Search for the cell housing the specified text and yield its (X, Y) center coordinate. 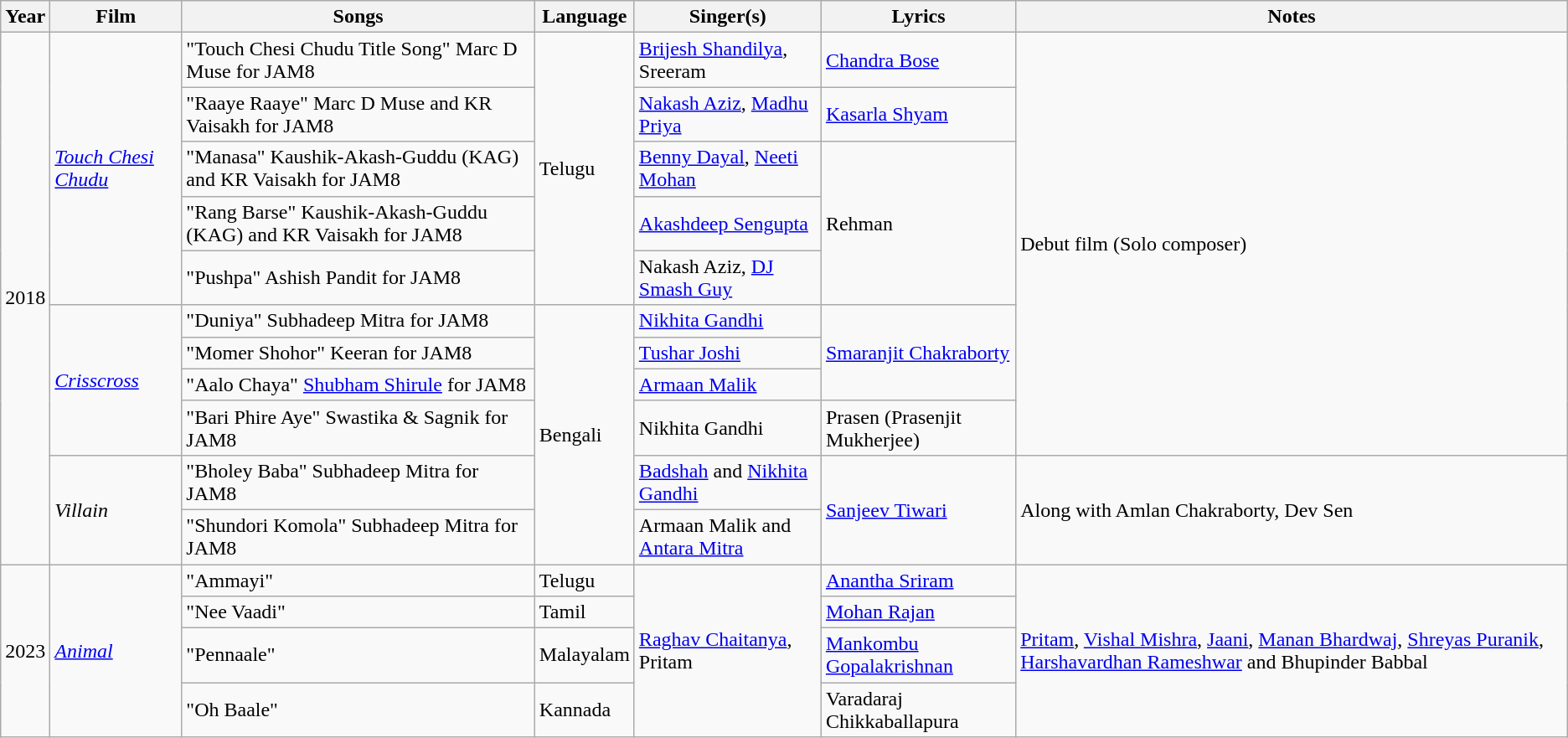
2018 (25, 298)
"Oh Baale" (358, 710)
"Nee Vaadi" (358, 612)
"Aalo Chaya" Shubham Shirule for JAM8 (358, 384)
Raghav Chaitanya, Pritam (727, 651)
Badshah and Nikhita Gandhi (727, 483)
Debut film (Solo composer) (1292, 245)
"Manasa" Kaushik-Akash-Guddu (KAG) and KR Vaisakh for JAM8 (358, 169)
Pritam, Vishal Mishra, Jaani, Manan Bhardwaj, Shreyas Puranik, Harshavardhan Rameshwar and Bhupinder Babbal (1292, 651)
Benny Dayal, Neeti Mohan (727, 169)
Tamil (585, 612)
Crisscross (116, 380)
"Shundori Komola" Subhadeep Mitra for JAM8 (358, 536)
Tushar Joshi (727, 353)
Rehman (918, 223)
Smaranjit Chakraborty (918, 353)
Chandra Bose (918, 60)
"Duniya" Subhadeep Mitra for JAM8 (358, 321)
Notes (1292, 17)
Language (585, 17)
Anantha Sriram (918, 581)
Brijesh Shandilya, Sreeram (727, 60)
"Bari Phire Aye" Swastika & Sagnik for JAM8 (358, 427)
Malayalam (585, 655)
Animal (116, 651)
Year (25, 17)
"Bholey Baba" Subhadeep Mitra for JAM8 (358, 483)
Kasarla Shyam (918, 114)
"Momer Shohor" Keeran for JAM8 (358, 353)
Along with Amlan Chakraborty, Dev Sen (1292, 509)
Armaan Malik (727, 384)
"Raaye Raaye" Marc D Muse and KR Vaisakh for JAM8 (358, 114)
"Rang Barse" Kaushik-Akash-Guddu (KAG) and KR Vaisakh for JAM8 (358, 223)
Akashdeep Sengupta (727, 223)
Armaan Malik and Antara Mitra (727, 536)
Lyrics (918, 17)
Nakash Aziz, Madhu Priya (727, 114)
Film (116, 17)
Songs (358, 17)
Villain (116, 509)
Mohan Rajan (918, 612)
"Ammayi" (358, 581)
2023 (25, 651)
Varadaraj Chikkaballapura (918, 710)
Touch Chesi Chudu (116, 169)
"Touch Chesi Chudu Title Song" Marc D Muse for JAM8 (358, 60)
Prasen (Prasenjit Mukherjee) (918, 427)
Sanjeev Tiwari (918, 509)
Nakash Aziz, DJ Smash Guy (727, 278)
"Pennaale" (358, 655)
Mankombu Gopalakrishnan (918, 655)
Bengali (585, 434)
Singer(s) (727, 17)
"Pushpa" Ashish Pandit for JAM8 (358, 278)
Kannada (585, 710)
